Identify which cell holds the provided text, then report its (x, y) central coordinate. 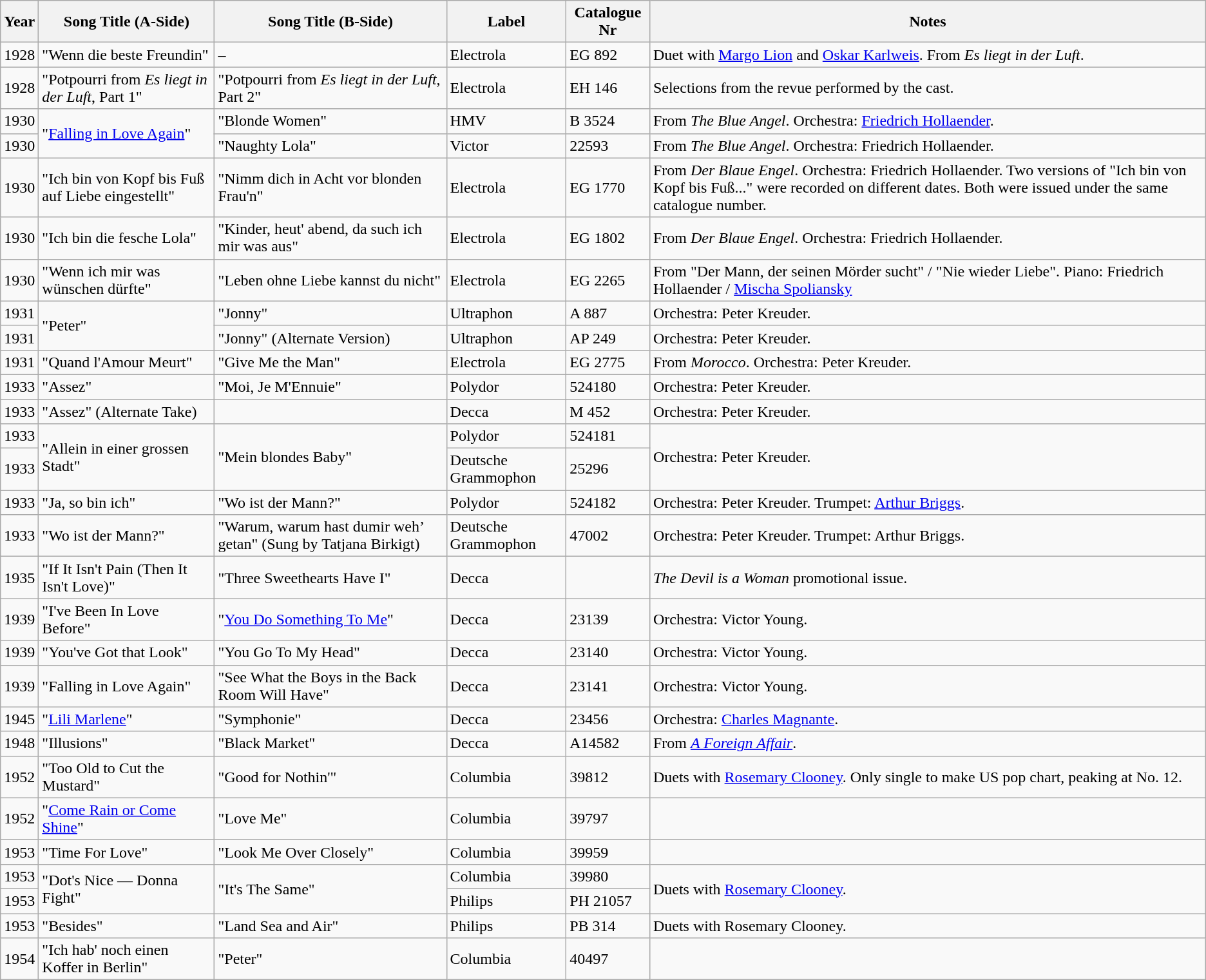
Victor (506, 146)
"Give Me the Man" (330, 362)
From "Der Mann, der seinen Mörder sucht" / "Nie wieder Liebe". Piano: Friedrich Hollaender / Mischa Spoliansky (928, 280)
"Good for Nothin'" (330, 777)
A14582 (608, 744)
"I've Been In Love Before" (126, 620)
Duet with Margo Lion and Oskar Karlweis. From Es liegt in der Luft. (928, 55)
23456 (608, 719)
"Illusions" (126, 744)
"Quand l'Amour Meurt" (126, 362)
"Too Old to Cut the Mustard" (126, 777)
"Warum, warum hast dumir weh’ getan" (Sung by Tatjana Birkigt) (330, 536)
"Blonde Women" (330, 121)
HMV (506, 121)
"Lili Marlene" (126, 719)
From A Foreign Affair. (928, 744)
"Ja, so bin ich" (126, 503)
"Besides" (126, 926)
524180 (608, 387)
22593 (608, 146)
524182 (608, 503)
"Jonny" (Alternate Version) (330, 338)
A 887 (608, 313)
"Love Me" (330, 818)
– (330, 55)
"Assez" (126, 387)
Year (19, 22)
"Assez" (Alternate Take) (126, 412)
"Leben ohne Liebe kannst du nicht" (330, 280)
"It's The Same" (330, 889)
40497 (608, 959)
"Naughty Lola" (330, 146)
"Wenn die beste Freundin" (126, 55)
Selections from the revue performed by the cast. (928, 88)
"If It Isn't Pain (Then It Isn't Love)" (126, 577)
Duets with Rosemary Clooney. Only single to make US pop chart, peaking at No. 12. (928, 777)
"Ich bin die fesche Lola" (126, 238)
AP 249 (608, 338)
"You Go To My Head" (330, 653)
EG 892 (608, 55)
"Wenn ich mir was wünschen dürfte" (126, 280)
47002 (608, 536)
25296 (608, 469)
23140 (608, 653)
"Potpourri from Es liegt in der Luft, Part 1" (126, 88)
39959 (608, 852)
"Symphonie" (330, 719)
EG 2265 (608, 280)
524181 (608, 436)
39980 (608, 876)
Song Title (B-Side) (330, 22)
"Black Market" (330, 744)
Catalogue Nr (608, 22)
1945 (19, 719)
"Look Me Over Closely" (330, 852)
"Kinder, heut' abend, da such ich mir was aus" (330, 238)
From Morocco. Orchestra: Peter Kreuder. (928, 362)
Song Title (A-Side) (126, 22)
1954 (19, 959)
"Jonny" (330, 313)
23139 (608, 620)
EH 146 (608, 88)
"Three Sweethearts Have I" (330, 577)
EG 2775 (608, 362)
"You've Got that Look" (126, 653)
1948 (19, 744)
39797 (608, 818)
B 3524 (608, 121)
EG 1770 (608, 187)
"Land Sea and Air" (330, 926)
"Ich bin von Kopf bis Fuß auf Liebe eingestellt" (126, 187)
"Mein blondes Baby" (330, 457)
EG 1802 (608, 238)
1935 (19, 577)
"See What the Boys in the Back Room Will Have" (330, 686)
"Come Rain or Come Shine" (126, 818)
"Ich hab' noch einen Koffer in Berlin" (126, 959)
PB 314 (608, 926)
39812 (608, 777)
"Time For Love" (126, 852)
23141 (608, 686)
"Allein in einer grossen Stadt" (126, 457)
"Dot's Nice — Donna Fight" (126, 889)
Label (506, 22)
"You Do Something To Me" (330, 620)
The Devil is a Woman promotional issue. (928, 577)
"Nimm dich in Acht vor blonden Frau'n" (330, 187)
PH 21057 (608, 901)
"Potpourri from Es liegt in der Luft, Part 2" (330, 88)
M 452 (608, 412)
Orchestra: Charles Magnante. (928, 719)
"Moi, Je M'Ennuie" (330, 387)
From Der Blaue Engel. Orchestra: Friedrich Hollaender. (928, 238)
Notes (928, 22)
